Locate the cell with the specified text and output its (x, y) center coordinate. 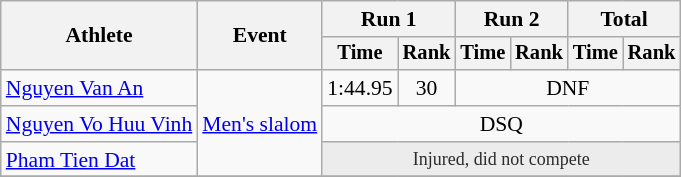
1:44.95 (360, 88)
Athlete (100, 36)
Run 2 (511, 19)
Total (624, 19)
Run 1 (388, 19)
Men's slalom (260, 124)
30 (427, 88)
DNF (568, 88)
Nguyen Van An (100, 88)
Nguyen Vo Huu Vinh (100, 124)
Event (260, 36)
DSQ (501, 124)
